For the text-containing cell, return its midpoint in [X, Y] coordinate format. 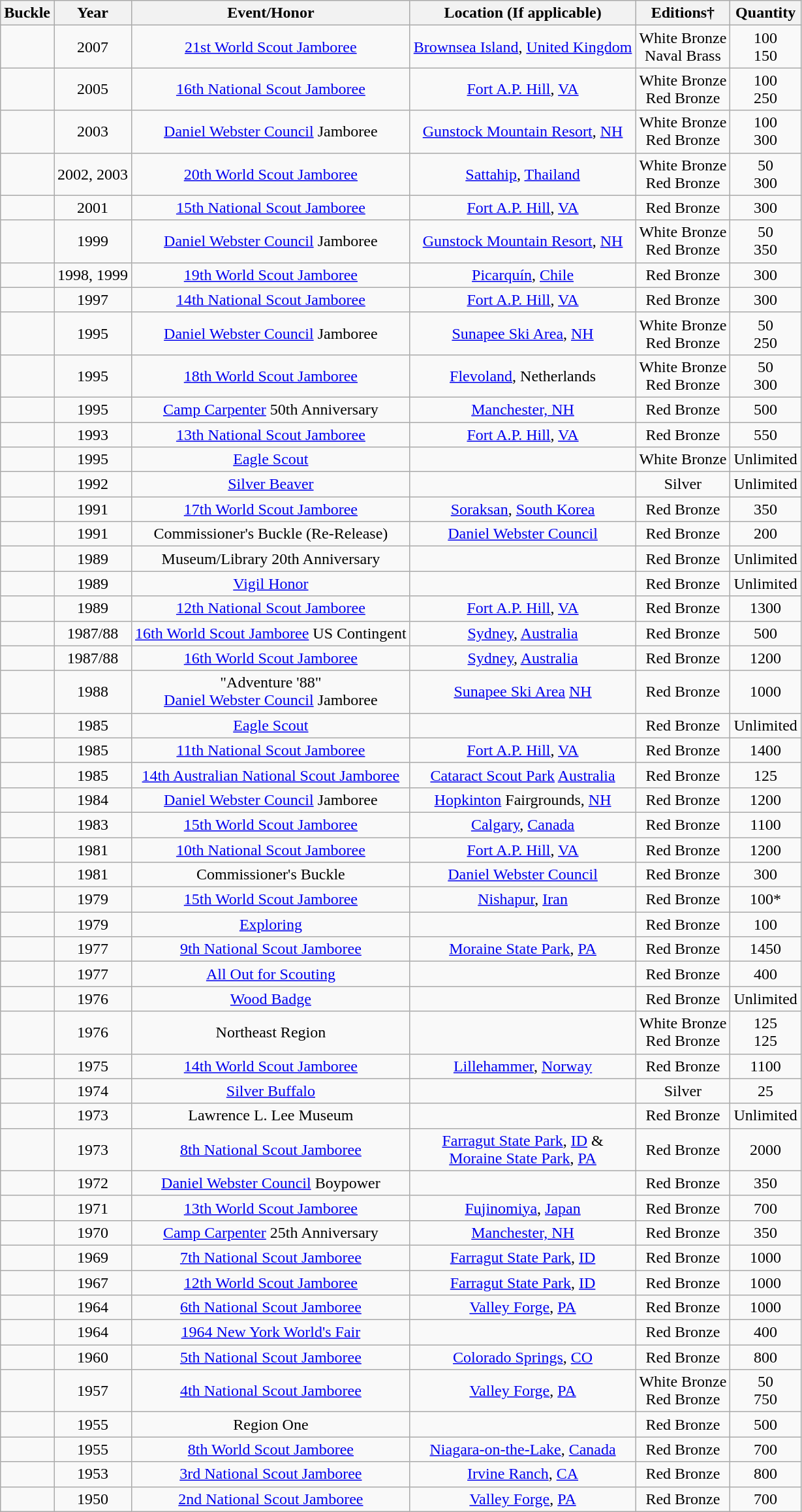
10th National Scout Jamboree [271, 849]
2nd National Scout Jamboree [271, 1499]
14th World Scout Jamboree [271, 1066]
7th National Scout Jamboree [271, 1257]
Lillehammer, Norway [523, 1066]
1964 New York World's Fair [271, 1332]
Buckle [27, 13]
11th National Scout Jamboree [271, 750]
Sunapee Ski Area NH [523, 692]
1999 [93, 242]
5th National Scout Jamboree [271, 1357]
Commissioner's Buckle [271, 875]
16th National Scout Jamboree [271, 89]
4th National Scout Jamboree [271, 1391]
Northeast Region [271, 1033]
Cataract Scout Park Australia [523, 775]
1953 [93, 1474]
Fujinomiya, Japan [523, 1208]
1988 [93, 692]
125 [765, 775]
2001 [93, 208]
1300 [765, 608]
White Bronze [683, 460]
15th National Scout Jamboree [271, 208]
16th World Scout Jamboree [271, 658]
Editions† [683, 13]
Wood Badge [271, 999]
13th World Scout Jamboree [271, 1208]
Calgary, Canada [523, 825]
Farragut State Park, ID &Moraine State Park, PA [523, 1149]
21st World Scout Jamboree [271, 47]
50750 [765, 1391]
Hopkinton Fairgrounds, NH [523, 800]
16th World Scout Jamboree US Contingent [271, 633]
Daniel Webster Council Boypower [271, 1183]
125125 [765, 1033]
Camp Carpenter 25th Anniversary [271, 1233]
1984 [93, 800]
50350 [765, 242]
100300 [765, 132]
100 [765, 924]
50250 [765, 333]
1971 [93, 1208]
1957 [93, 1391]
White BronzeNaval Brass [683, 47]
Year [93, 13]
Camp Carpenter 50th Anniversary [271, 409]
Nishapur, Iran [523, 900]
1970 [93, 1233]
1975 [93, 1066]
6th National Scout Jamboree [271, 1308]
Soraksan, South Korea [523, 509]
1400 [765, 750]
Moraine State Park, PA [523, 949]
12th National Scout Jamboree [271, 608]
2005 [93, 89]
Museum/Library 20th Anniversary [271, 559]
13th National Scout Jamboree [271, 434]
1950 [93, 1499]
100150 [765, 47]
1974 [93, 1091]
Commissioner's Buckle (Re-Release) [271, 534]
8th National Scout Jamboree [271, 1149]
20th World Scout Jamboree [271, 174]
25 [765, 1091]
1983 [93, 825]
Vigil Honor [271, 584]
"Adventure '88"Daniel Webster Council Jamboree [271, 692]
Lawrence L. Lee Museum [271, 1116]
1998, 1999 [93, 275]
1972 [93, 1183]
3rd National Scout Jamboree [271, 1474]
Location (If applicable) [523, 13]
Colorado Springs, CO [523, 1357]
1993 [93, 434]
1969 [93, 1257]
1967 [93, 1283]
14th Australian National Scout Jamboree [271, 775]
8th World Scout Jamboree [271, 1449]
17th World Scout Jamboree [271, 509]
14th National Scout Jamboree [271, 300]
550 [765, 434]
12th World Scout Jamboree [271, 1283]
All Out for Scouting [271, 974]
18th World Scout Jamboree [271, 376]
9th National Scout Jamboree [271, 949]
2000 [765, 1149]
2002, 2003 [93, 174]
100* [765, 900]
Irvine Ranch, CA [523, 1474]
Silver Beaver [271, 484]
1450 [765, 949]
1997 [93, 300]
1992 [93, 484]
Region One [271, 1425]
2007 [93, 47]
Brownsea Island, United Kingdom [523, 47]
Sattahip, Thailand [523, 174]
1960 [93, 1357]
Quantity [765, 13]
Silver Buffalo [271, 1091]
Exploring [271, 924]
200 [765, 534]
19th World Scout Jamboree [271, 275]
Picarquín, Chile [523, 275]
Niagara-on-the-Lake, Canada [523, 1449]
Sunapee Ski Area, NH [523, 333]
Event/Honor [271, 13]
100250 [765, 89]
2003 [93, 132]
Flevoland, Netherlands [523, 376]
